Scan for the cell matching the given text and deliver its [X, Y] coordinate at center. 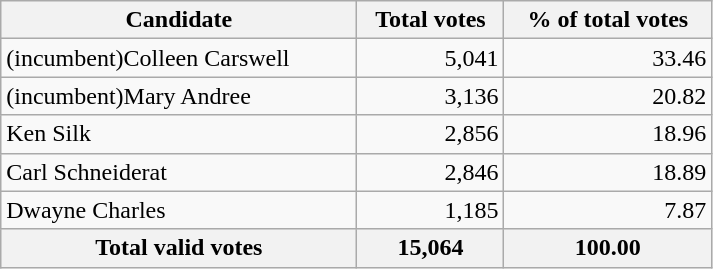
5,041 [430, 58]
Ken Silk [179, 134]
3,136 [430, 96]
100.00 [608, 248]
Total valid votes [179, 248]
15,064 [430, 248]
18.89 [608, 172]
(incumbent)Colleen Carswell [179, 58]
2,856 [430, 134]
1,185 [430, 210]
% of total votes [608, 20]
18.96 [608, 134]
Dwayne Charles [179, 210]
2,846 [430, 172]
7.87 [608, 210]
33.46 [608, 58]
20.82 [608, 96]
Total votes [430, 20]
Carl Schneiderat [179, 172]
(incumbent)Mary Andree [179, 96]
Candidate [179, 20]
